Provide the [x, y] coordinate of the cell's center where the given text is located.  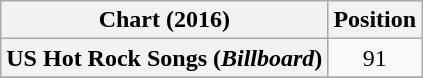
Position [375, 20]
91 [375, 58]
US Hot Rock Songs (Billboard) [164, 58]
Chart (2016) [164, 20]
